Search for the cell housing the specified text and yield its [x, y] center coordinate. 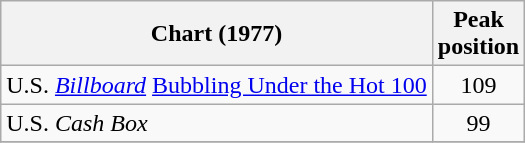
99 [478, 123]
U.S. Billboard Bubbling Under the Hot 100 [217, 85]
Chart (1977) [217, 34]
U.S. Cash Box [217, 123]
109 [478, 85]
Peakposition [478, 34]
